Search for the cell housing the specified text and yield its [x, y] center coordinate. 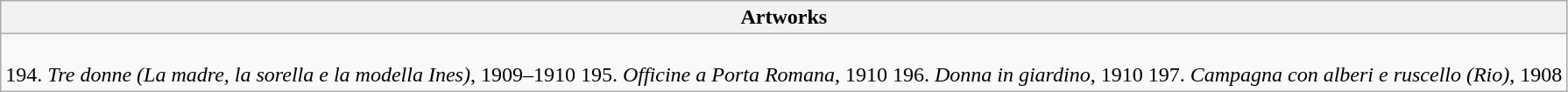
Artworks [784, 18]
